Return [X, Y] of the center of cell containing provided text 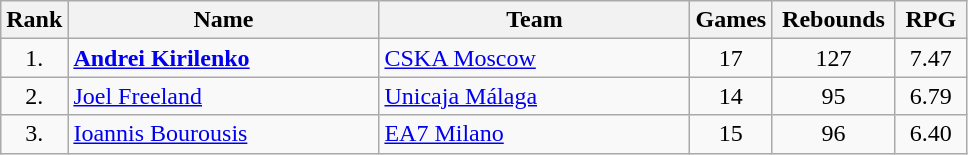
Games [731, 20]
6.79 [930, 96]
127 [834, 58]
Ioannis Bourousis [224, 134]
1. [34, 58]
Unicaja Málaga [534, 96]
EA7 Milano [534, 134]
Rank [34, 20]
RPG [930, 20]
3. [34, 134]
Rebounds [834, 20]
96 [834, 134]
95 [834, 96]
6.40 [930, 134]
2. [34, 96]
15 [731, 134]
7.47 [930, 58]
Andrei Kirilenko [224, 58]
17 [731, 58]
Joel Freeland [224, 96]
CSKA Moscow [534, 58]
Team [534, 20]
Name [224, 20]
14 [731, 96]
